Output the (X, Y) coordinate of the center of the cell containing the given text.  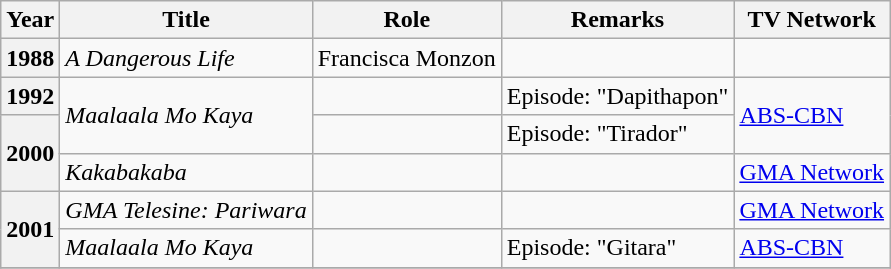
1988 (30, 58)
Year (30, 20)
Episode: "Tirador" (618, 134)
1992 (30, 96)
TV Network (812, 20)
A Dangerous Life (186, 58)
Role (406, 20)
Remarks (618, 20)
2001 (30, 229)
GMA Telesine: Pariwara (186, 210)
Episode: "Gitara" (618, 248)
2000 (30, 153)
Episode: "Dapithapon" (618, 96)
Kakabakaba (186, 172)
Title (186, 20)
Francisca Monzon (406, 58)
